Capture the cell that displays the provided text and extract its (x, y) central coordinate. 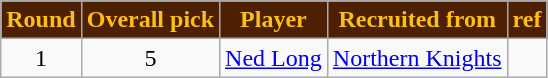
ref (527, 20)
1 (41, 58)
5 (150, 58)
Northern Knights (417, 58)
Round (41, 20)
Ned Long (274, 58)
Overall pick (150, 20)
Player (274, 20)
Recruited from (417, 20)
